Scan for the cell matching the given text and deliver its [X, Y] coordinate at center. 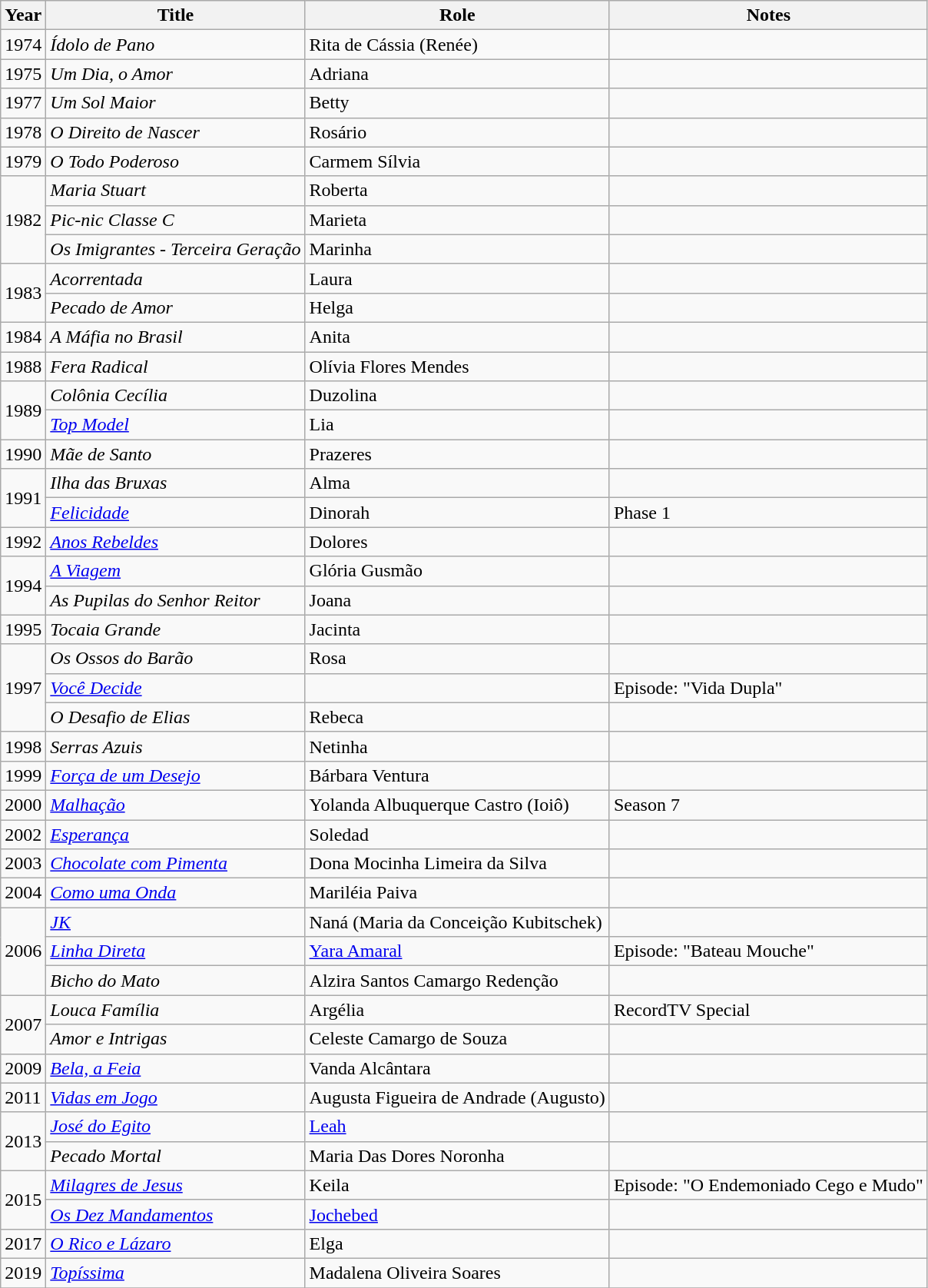
Dolores [457, 542]
2002 [23, 834]
Naná (Maria da Conceição Kubitschek) [457, 922]
JK [175, 922]
1982 [23, 220]
Vidas em Jogo [175, 1097]
Duzolina [457, 396]
Elga [457, 1243]
Pecado Mortal [175, 1156]
Notes [768, 15]
1984 [23, 337]
Vanda Alcântara [457, 1068]
RecordTV Special [768, 1010]
1983 [23, 293]
O Desafio de Elias [175, 717]
1990 [23, 454]
Marieta [457, 220]
Alma [457, 483]
Os Ossos do Barão [175, 659]
2007 [23, 1024]
Phase 1 [768, 513]
Role [457, 15]
Prazeres [457, 454]
Jacinta [457, 629]
2019 [23, 1273]
Laura [457, 278]
Year [23, 15]
Yara Amaral [457, 951]
Força de um Desejo [175, 775]
Leah [457, 1127]
Rebeca [457, 717]
2003 [23, 864]
1977 [23, 103]
Title [175, 15]
Episode: "Vida Dupla" [768, 688]
2013 [23, 1141]
Lia [457, 425]
Pic-nic Classe C [175, 220]
Helga [457, 307]
Fera Radical [175, 367]
1988 [23, 367]
2006 [23, 951]
Bela, a Feia [175, 1068]
Adriana [457, 74]
Um Dia, o Amor [175, 74]
Bicho do Mato [175, 981]
Episode: "O Endemoniado Cego e Mudo" [768, 1185]
O Direito de Nascer [175, 132]
Louca Família [175, 1010]
Betty [457, 103]
As Pupilas do Senhor Reitor [175, 600]
Rosário [457, 132]
1978 [23, 132]
Carmem Sílvia [457, 161]
1992 [23, 542]
José do Egito [175, 1127]
Soledad [457, 834]
1994 [23, 586]
Olívia Flores Mendes [457, 367]
Jochebed [457, 1214]
Ilha das Bruxas [175, 483]
O Rico e Lázaro [175, 1243]
2000 [23, 805]
Milagres de Jesus [175, 1185]
1999 [23, 775]
Colônia Cecília [175, 396]
1995 [23, 629]
2011 [23, 1097]
Episode: "Bateau Mouche" [768, 951]
1975 [23, 74]
Rita de Cássia (Renée) [457, 45]
2004 [23, 893]
Tocaia Grande [175, 629]
Acorrentada [175, 278]
Top Model [175, 425]
Os Imigrantes - Terceira Geração [175, 249]
Amor e Intrigas [175, 1039]
Roberta [457, 191]
Como uma Onda [175, 893]
A Máfia no Brasil [175, 337]
Keila [457, 1185]
Madalena Oliveira Soares [457, 1273]
Topíssima [175, 1273]
1998 [23, 746]
A Viagem [175, 571]
Mariléia Paiva [457, 893]
Bárbara Ventura [457, 775]
Maria Das Dores Noronha [457, 1156]
Mãe de Santo [175, 454]
2017 [23, 1243]
Ídolo de Pano [175, 45]
Joana [457, 600]
1979 [23, 161]
Um Sol Maior [175, 103]
Você Decide [175, 688]
Linha Direta [175, 951]
Marinha [457, 249]
Esperança [175, 834]
Os Dez Mandamentos [175, 1214]
1991 [23, 498]
1989 [23, 410]
Chocolate com Pimenta [175, 864]
O Todo Poderoso [175, 161]
Glória Gusmão [457, 571]
Pecado de Amor [175, 307]
2015 [23, 1200]
1974 [23, 45]
Malhação [175, 805]
Augusta Figueira de Andrade (Augusto) [457, 1097]
Maria Stuart [175, 191]
Celeste Camargo de Souza [457, 1039]
Yolanda Albuquerque Castro (Ioiô) [457, 805]
Season 7 [768, 805]
Anita [457, 337]
Anos Rebeldes [175, 542]
Serras Azuis [175, 746]
Alzira Santos Camargo Redenção [457, 981]
Felicidade [175, 513]
Netinha [457, 746]
2009 [23, 1068]
Argélia [457, 1010]
Dinorah [457, 513]
Dona Mocinha Limeira da Silva [457, 864]
Rosa [457, 659]
1997 [23, 688]
